Search for the cell housing the specified text and yield its [x, y] center coordinate. 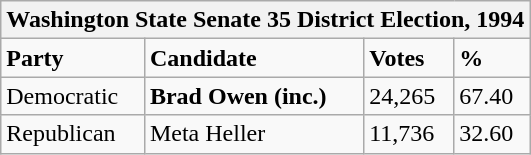
Party [73, 58]
Votes [409, 58]
32.60 [492, 134]
Meta Heller [254, 134]
67.40 [492, 96]
Brad Owen (inc.) [254, 96]
Republican [73, 134]
Democratic [73, 96]
Washington State Senate 35 District Election, 1994 [266, 20]
Candidate [254, 58]
24,265 [409, 96]
11,736 [409, 134]
% [492, 58]
